Locate the cell with the specified text and output its [X, Y] center coordinate. 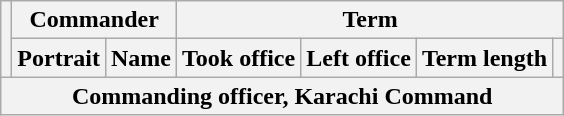
Took office [239, 58]
Term length [484, 58]
Commander [94, 20]
Term [370, 20]
Portrait [59, 58]
Commanding officer, Karachi Command [282, 96]
Name [140, 58]
Left office [359, 58]
